From the cell containing the given text, extract its center point as (X, Y) coordinate. 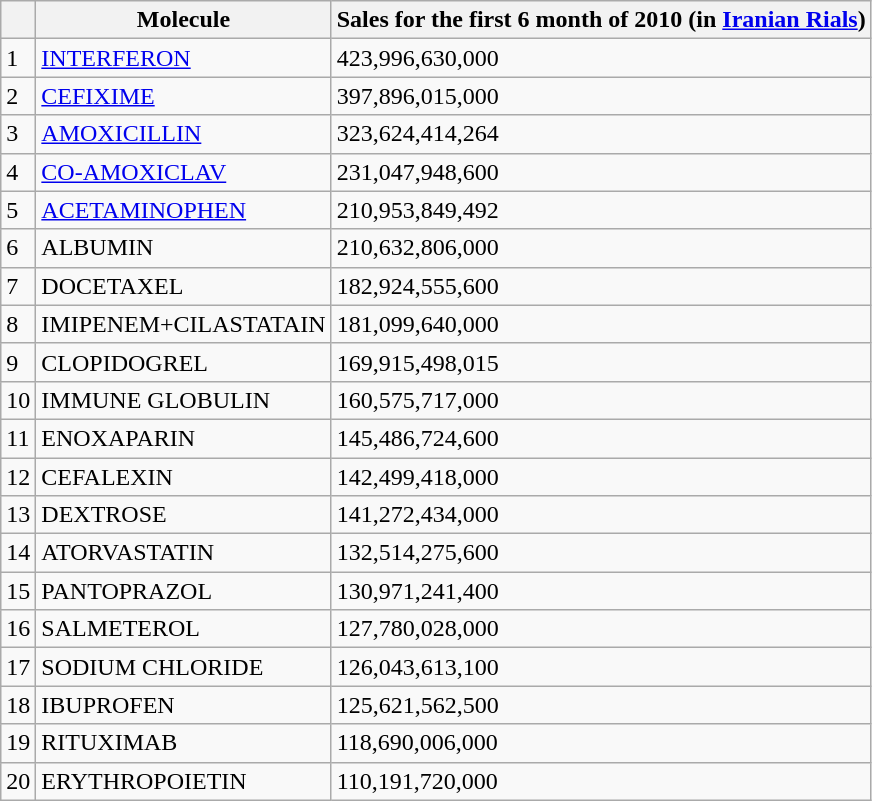
17 (18, 667)
125,621,562,500 (601, 705)
4 (18, 172)
142,499,418,000 (601, 477)
ERYTHROPOIETIN (184, 781)
18 (18, 705)
19 (18, 743)
11 (18, 438)
1 (18, 58)
IBUPROFEN (184, 705)
15 (18, 591)
210,953,849,492 (601, 210)
Sales for the first 6 month of 2010 (in Iranian Rials) (601, 20)
231,047,948,600 (601, 172)
DOCETAXEL (184, 286)
132,514,275,600 (601, 553)
13 (18, 515)
20 (18, 781)
397,896,015,000 (601, 96)
118,690,006,000 (601, 743)
INTERFERON (184, 58)
CO-AMOXICLAV (184, 172)
12 (18, 477)
423,996,630,000 (601, 58)
8 (18, 324)
CEFIXIME (184, 96)
160,575,717,000 (601, 400)
2 (18, 96)
210,632,806,000 (601, 248)
5 (18, 210)
127,780,028,000 (601, 629)
145,486,724,600 (601, 438)
CEFALEXIN (184, 477)
ENOXAPARIN (184, 438)
10 (18, 400)
IMMUNE GLOBULIN (184, 400)
110,191,720,000 (601, 781)
14 (18, 553)
AMOXICILLIN (184, 134)
CLOPIDOGREL (184, 362)
9 (18, 362)
16 (18, 629)
323,624,414,264 (601, 134)
RITUXIMAB (184, 743)
ACETAMINOPHEN (184, 210)
130,971,241,400 (601, 591)
3 (18, 134)
IMIPENEM+CILASTATAIN (184, 324)
181,099,640,000 (601, 324)
SALMETEROL (184, 629)
ALBUMIN (184, 248)
6 (18, 248)
Molecule (184, 20)
141,272,434,000 (601, 515)
7 (18, 286)
PANTOPRAZOL (184, 591)
182,924,555,600 (601, 286)
DEXTROSE (184, 515)
ATORVASTATIN (184, 553)
169,915,498,015 (601, 362)
126,043,613,100 (601, 667)
SODIUM CHLORIDE (184, 667)
